Find where the given text appears and provide that cell's center as (x, y) coordinate. 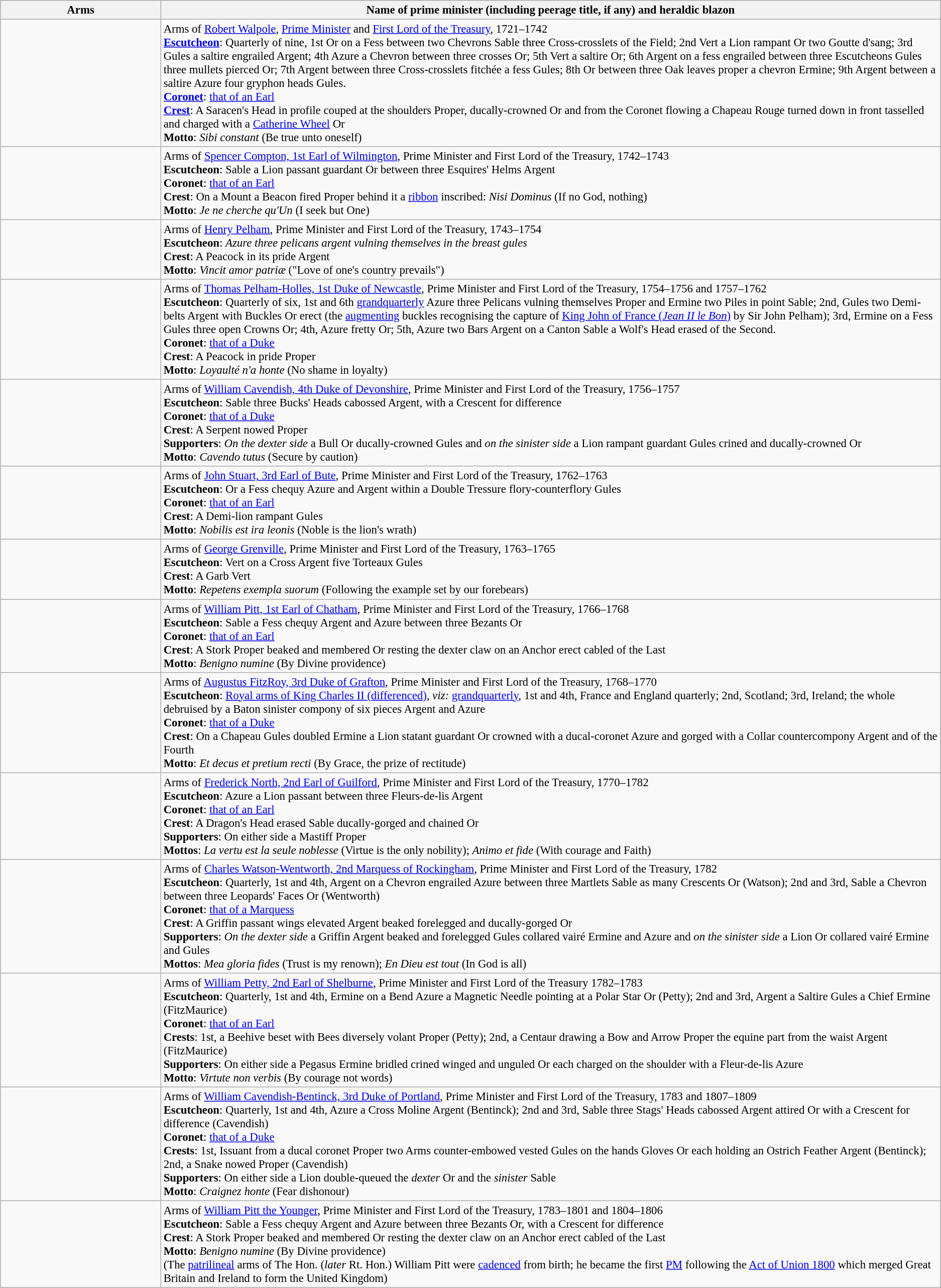
Name of prime minister (including peerage title, if any) and heraldic blazon (550, 10)
Arms (81, 10)
